Capture the cell that displays the provided text and extract its [X, Y] central coordinate. 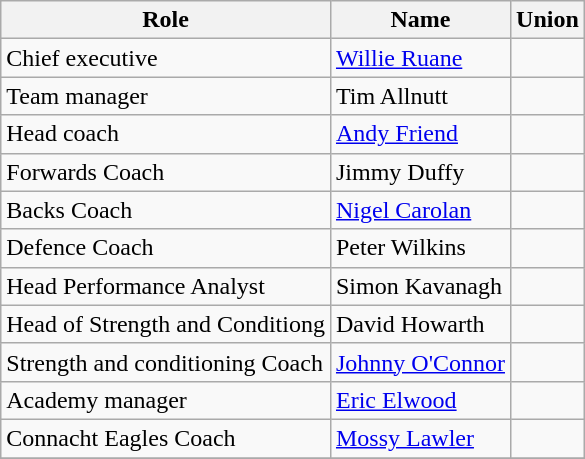
Connacht Eagles Coach [166, 438]
Defence Coach [166, 248]
Name [420, 20]
Head of Strength and Conditiong [166, 324]
Head Performance Analyst [166, 286]
Tim Allnutt [420, 96]
Peter Wilkins [420, 248]
Andy Friend [420, 134]
David Howarth [420, 324]
Academy manager [166, 400]
Simon Kavanagh [420, 286]
Union [548, 20]
Team manager [166, 96]
Role [166, 20]
Jimmy Duffy [420, 172]
Nigel Carolan [420, 210]
Mossy Lawler [420, 438]
Eric Elwood [420, 400]
Willie Ruane [420, 58]
Forwards Coach [166, 172]
Head coach [166, 134]
Johnny O'Connor [420, 362]
Chief executive [166, 58]
Strength and conditioning Coach [166, 362]
Backs Coach [166, 210]
